Return the [x, y] coordinate for the center point of the cell that contains the specified text.  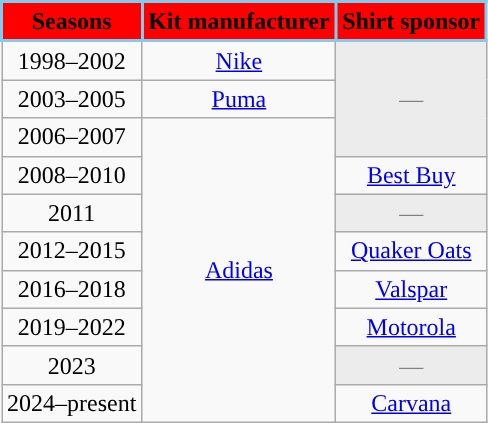
Quaker Oats [412, 251]
2012–2015 [72, 251]
1998–2002 [72, 60]
Seasons [72, 22]
2024–present [72, 403]
Valspar [412, 289]
Nike [239, 60]
Best Buy [412, 175]
2011 [72, 213]
Kit manufacturer [239, 22]
Puma [239, 99]
Adidas [239, 270]
2008–2010 [72, 175]
2019–2022 [72, 327]
Shirt sponsor [412, 22]
2023 [72, 365]
2006–2007 [72, 137]
2016–2018 [72, 289]
Carvana [412, 403]
Motorola [412, 327]
2003–2005 [72, 99]
